Output the [X, Y] coordinate of the center of the cell containing the given text.  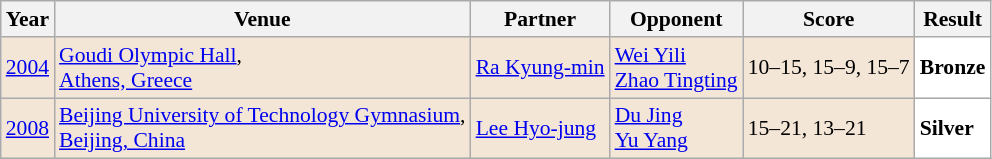
2004 [28, 68]
Goudi Olympic Hall,Athens, Greece [262, 68]
10–15, 15–9, 15–7 [829, 68]
Bronze [953, 68]
Venue [262, 19]
Partner [540, 19]
Result [953, 19]
Silver [953, 128]
Wei Yili Zhao Tingting [676, 68]
2008 [28, 128]
Beijing University of Technology Gymnasium,Beijing, China [262, 128]
Ra Kyung-min [540, 68]
15–21, 13–21 [829, 128]
Score [829, 19]
Lee Hyo-jung [540, 128]
Du Jing Yu Yang [676, 128]
Year [28, 19]
Opponent [676, 19]
